From the cell containing the given text, extract its center point as (X, Y) coordinate. 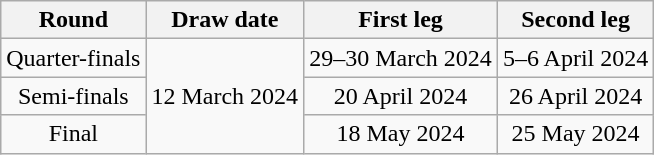
Final (74, 134)
First leg (401, 20)
26 April 2024 (575, 96)
Round (74, 20)
Semi-finals (74, 96)
Second leg (575, 20)
Draw date (225, 20)
5–6 April 2024 (575, 58)
29–30 March 2024 (401, 58)
20 April 2024 (401, 96)
12 March 2024 (225, 96)
Quarter-finals (74, 58)
18 May 2024 (401, 134)
25 May 2024 (575, 134)
